Extract the (x, y) coordinate from the center of the cell holding the provided text.  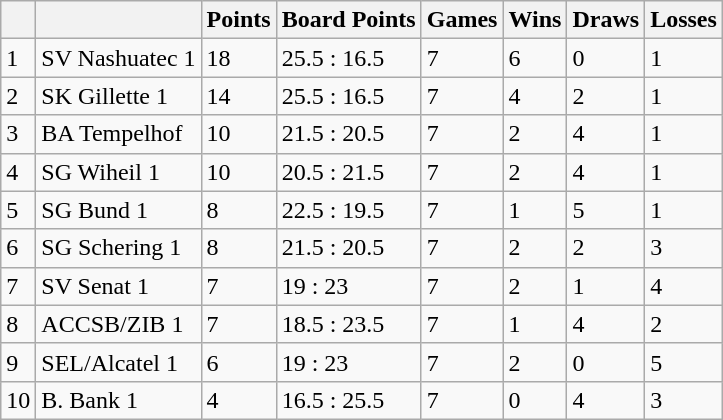
Points (238, 20)
B. Bank 1 (118, 400)
SK Gillette 1 (118, 96)
18.5 : 23.5 (348, 324)
SEL/Alcatel 1 (118, 362)
ACCSB/ZIB 1 (118, 324)
22.5 : 19.5 (348, 210)
SG Bund 1 (118, 210)
SG Wiheil 1 (118, 172)
SV Nashuatec 1 (118, 58)
16.5 : 25.5 (348, 400)
SG Schering 1 (118, 248)
Losses (684, 20)
18 (238, 58)
BA Tempelhof (118, 134)
9 (18, 362)
Draws (606, 20)
SV Senat 1 (118, 286)
Wins (535, 20)
Board Points (348, 20)
20.5 : 21.5 (348, 172)
14 (238, 96)
Games (462, 20)
